For the text-containing cell, return its midpoint in [x, y] coordinate format. 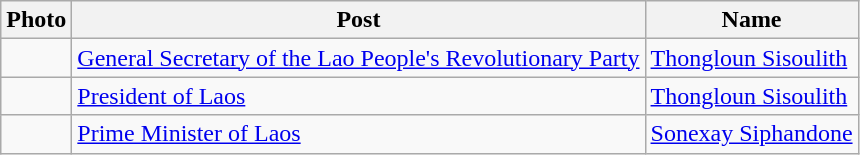
Post [358, 20]
Photo [36, 20]
Sonexay Siphandone [752, 134]
Prime Minister of Laos [358, 134]
General Secretary of the Lao People's Revolutionary Party [358, 58]
Name [752, 20]
President of Laos [358, 96]
